Detect which cell encompasses the target text, then output its (X, Y) center coordinate. 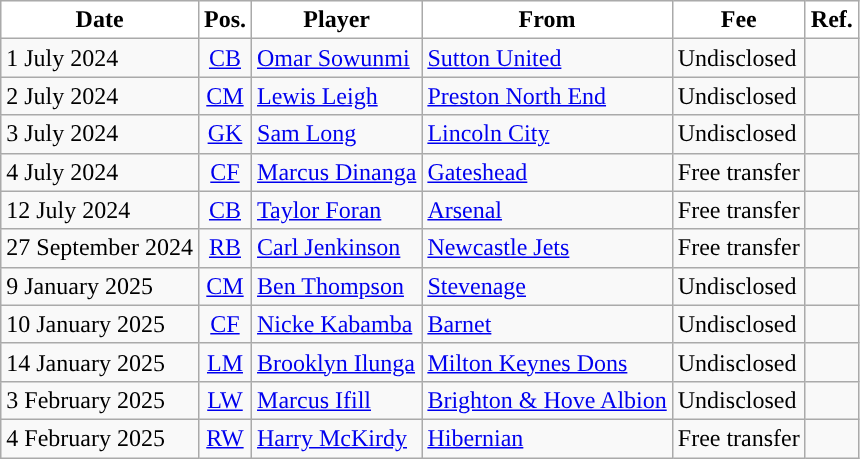
Lincoln City (547, 134)
Hibernian (547, 438)
RW (224, 438)
LW (224, 400)
Preston North End (547, 96)
4 February 2025 (100, 438)
Date (100, 20)
Ben Thompson (337, 286)
Pos. (224, 20)
RB (224, 248)
Taylor Foran (337, 210)
Carl Jenkinson (337, 248)
Harry McKirdy (337, 438)
14 January 2025 (100, 362)
GK (224, 134)
Newcastle Jets (547, 248)
Milton Keynes Dons (547, 362)
Marcus Ifill (337, 400)
4 July 2024 (100, 172)
Arsenal (547, 210)
1 July 2024 (100, 58)
Ref. (832, 20)
Brooklyn Ilunga (337, 362)
3 February 2025 (100, 400)
Sam Long (337, 134)
3 July 2024 (100, 134)
Marcus Dinanga (337, 172)
2 July 2024 (100, 96)
From (547, 20)
Sutton United (547, 58)
12 July 2024 (100, 210)
10 January 2025 (100, 324)
Stevenage (547, 286)
Fee (738, 20)
LM (224, 362)
Barnet (547, 324)
9 January 2025 (100, 286)
Player (337, 20)
Gateshead (547, 172)
Nicke Kabamba (337, 324)
Brighton & Hove Albion (547, 400)
Lewis Leigh (337, 96)
27 September 2024 (100, 248)
Omar Sowunmi (337, 58)
